Return [X, Y] of the center of cell containing provided text 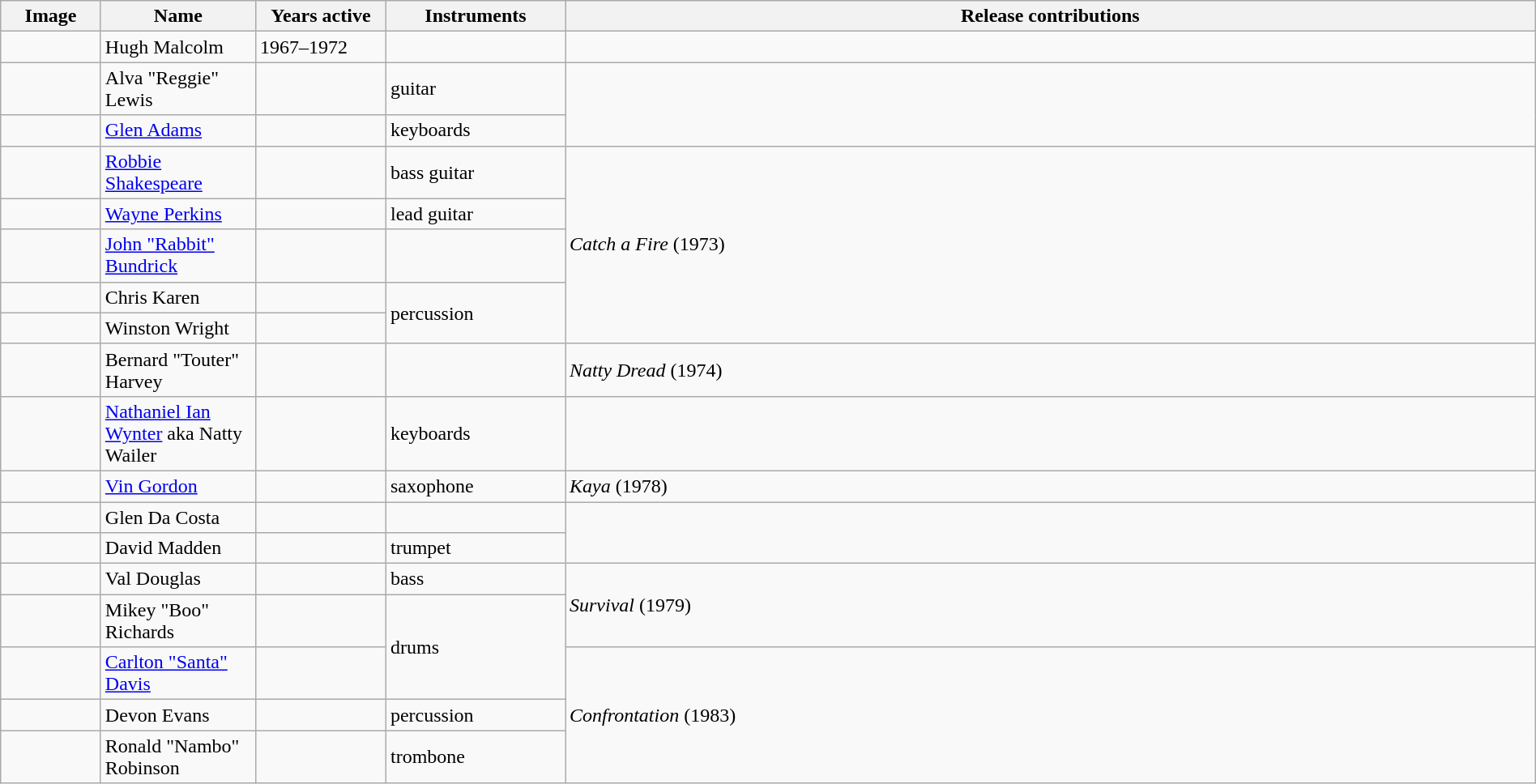
Mikey "Boo" Richards [178, 620]
Alva "Reggie" Lewis [178, 89]
John "Rabbit" Bundrick [178, 256]
guitar [475, 89]
Winston Wright [178, 328]
trumpet [475, 548]
Hugh Malcolm [178, 47]
Glen Adams [178, 130]
Survival (1979) [1051, 606]
Chris Karen [178, 297]
bass guitar [475, 172]
Name [178, 16]
Glen Da Costa [178, 518]
Instruments [475, 16]
Natty Dread (1974) [1051, 369]
1967–1972 [321, 47]
Nathaniel Ian Wynter aka Natty Wailer [178, 433]
Vin Gordon [178, 486]
Devon Evans [178, 715]
saxophone [475, 486]
Robbie Shakespeare [178, 172]
Catch a Fire (1973) [1051, 245]
Carlton "Santa" Davis [178, 674]
Release contributions [1051, 16]
Years active [321, 16]
Val Douglas [178, 579]
drums [475, 647]
bass [475, 579]
David Madden [178, 548]
trombone [475, 756]
Kaya (1978) [1051, 486]
lead guitar [475, 214]
Image [51, 16]
Confrontation (1983) [1051, 715]
Ronald "Nambo" Robinson [178, 756]
Bernard "Touter" Harvey [178, 369]
Wayne Perkins [178, 214]
